Determine the (X, Y) coordinate at the center of the cell enclosing the given text.  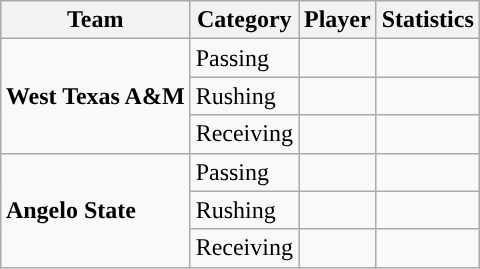
Team (95, 20)
Statistics (428, 20)
West Texas A&M (95, 96)
Category (244, 20)
Player (337, 20)
Angelo State (95, 210)
